Return the [X, Y] coordinate for the center point of the cell that contains the specified text.  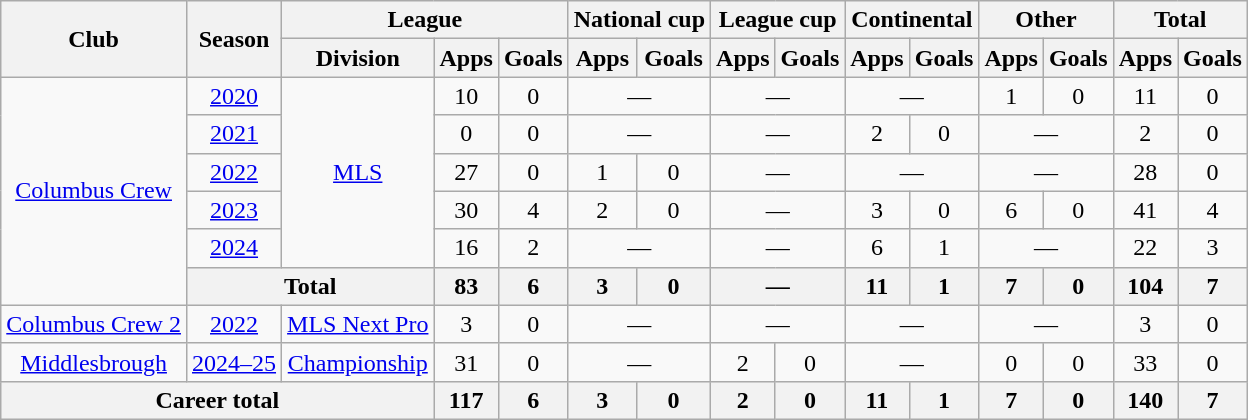
2024 [234, 248]
30 [466, 210]
Career total [218, 400]
2023 [234, 210]
2024–25 [234, 362]
National cup [639, 20]
28 [1145, 172]
Columbus Crew [94, 191]
2021 [234, 134]
41 [1145, 210]
33 [1145, 362]
22 [1145, 248]
16 [466, 248]
MLS [358, 172]
Middlesbrough [94, 362]
104 [1145, 286]
Other [1046, 20]
Season [234, 39]
10 [466, 96]
27 [466, 172]
2020 [234, 96]
83 [466, 286]
Continental [912, 20]
Columbus Crew 2 [94, 324]
140 [1145, 400]
31 [466, 362]
Division [358, 58]
League cup [778, 20]
117 [466, 400]
Championship [358, 362]
League [426, 20]
MLS Next Pro [358, 324]
Club [94, 39]
